Return the [x, y] coordinate for the center point of the cell that contains the specified text.  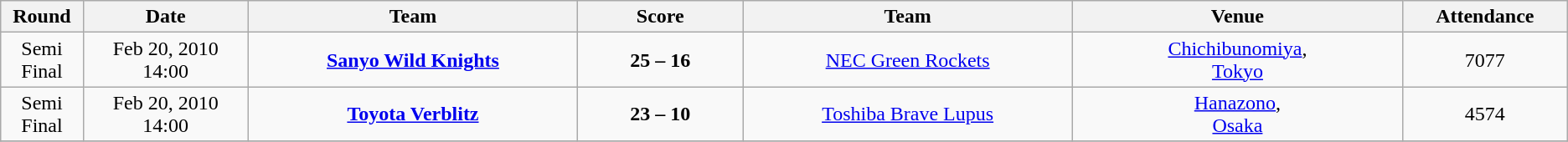
Round [42, 17]
NEC Green Rockets [908, 60]
Chichibunomiya,Tokyo [1238, 60]
Score [660, 17]
23 – 10 [660, 114]
7077 [1484, 60]
Toyota Verblitz [413, 114]
25 – 16 [660, 60]
Date [166, 17]
Attendance [1484, 17]
Hanazono,Osaka [1238, 114]
Toshiba Brave Lupus [908, 114]
Venue [1238, 17]
4574 [1484, 114]
Sanyo Wild Knights [413, 60]
